Pinpoint the cell where the given text exists, returning its [X, Y] midpoint coordinate. 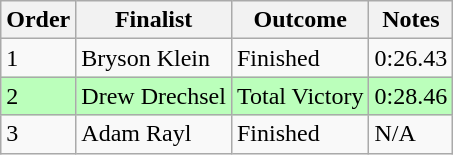
0:28.46 [411, 96]
Bryson Klein [154, 58]
Adam Rayl [154, 134]
Outcome [300, 20]
Finalist [154, 20]
Total Victory [300, 96]
Notes [411, 20]
Order [38, 20]
Drew Drechsel [154, 96]
3 [38, 134]
2 [38, 96]
1 [38, 58]
0:26.43 [411, 58]
N/A [411, 134]
